Determine the (x, y) coordinate at the center of the cell enclosing the given text.  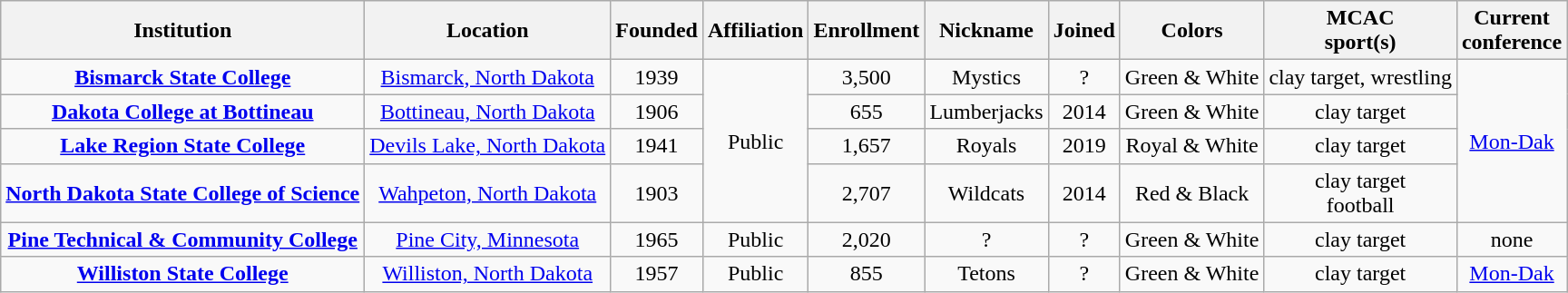
Founded (657, 31)
655 (867, 112)
clay target, wrestling (1361, 77)
MCACsport(s) (1361, 31)
1903 (657, 192)
Bismarck State College (183, 77)
Institution (183, 31)
Wahpeton, North Dakota (488, 192)
855 (867, 274)
Williston, North Dakota (488, 274)
Currentconference (1512, 31)
Colors (1192, 31)
Wildcats (986, 192)
Mystics (986, 77)
Royal & White (1192, 146)
Lumberjacks (986, 112)
1941 (657, 146)
Pine City, Minnesota (488, 239)
1965 (657, 239)
Royals (986, 146)
Joined (1083, 31)
1906 (657, 112)
1957 (657, 274)
Bismarck, North Dakota (488, 77)
1939 (657, 77)
Williston State College (183, 274)
Lake Region State College (183, 146)
2019 (1083, 146)
Bottineau, North Dakota (488, 112)
Devils Lake, North Dakota (488, 146)
1,657 (867, 146)
3,500 (867, 77)
Dakota College at Bottineau (183, 112)
Tetons (986, 274)
North Dakota State College of Science (183, 192)
Enrollment (867, 31)
clay targetfootball (1361, 192)
Red & Black (1192, 192)
2,020 (867, 239)
Nickname (986, 31)
Location (488, 31)
none (1512, 239)
Affiliation (755, 31)
Pine Technical & Community College (183, 239)
2,707 (867, 192)
